Detect which cell encompasses the target text, then output its (X, Y) center coordinate. 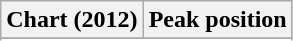
Peak position (218, 20)
Chart (2012) (72, 20)
